Locate the cell with the specified text and output its [X, Y] center coordinate. 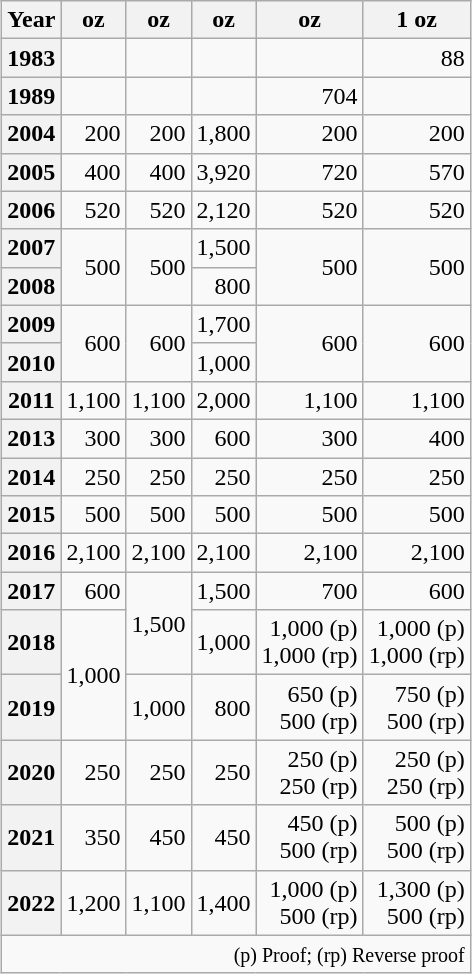
500 (p)500 (rp) [416, 838]
720 [310, 172]
2006 [32, 210]
(p) Proof; (rp) Reverse proof [236, 954]
2018 [32, 642]
Year [32, 20]
2011 [32, 400]
2015 [32, 515]
350 [94, 838]
2007 [32, 248]
1,000 (p)500 (rp) [310, 902]
2009 [32, 324]
1,300 (p)500 (rp) [416, 902]
3,920 [224, 172]
570 [416, 172]
2019 [32, 708]
1,700 [224, 324]
1,400 [224, 902]
2013 [32, 438]
1983 [32, 58]
2020 [32, 772]
2014 [32, 477]
704 [310, 96]
650 (p)500 (rp) [310, 708]
2008 [32, 286]
2017 [32, 591]
2004 [32, 134]
2022 [32, 902]
750 (p)500 (rp) [416, 708]
2005 [32, 172]
2016 [32, 553]
1 oz [416, 20]
88 [416, 58]
1,800 [224, 134]
1989 [32, 96]
2021 [32, 838]
2,120 [224, 210]
450 (p)500 (rp) [310, 838]
2,000 [224, 400]
700 [310, 591]
2010 [32, 362]
1,200 [94, 902]
